Find where the given text appears and provide that cell's center as (X, Y) coordinate. 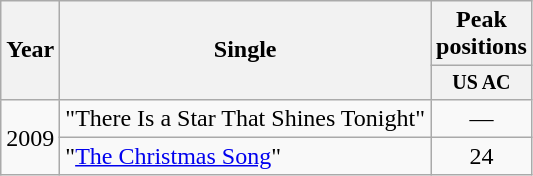
Single (246, 50)
US AC (482, 82)
— (482, 118)
"The Christmas Song" (246, 156)
Peakpositions (482, 34)
2009 (30, 137)
Year (30, 50)
"There Is a Star That Shines Tonight" (246, 118)
24 (482, 156)
